Output the (x, y) coordinate of the center of the cell containing the given text.  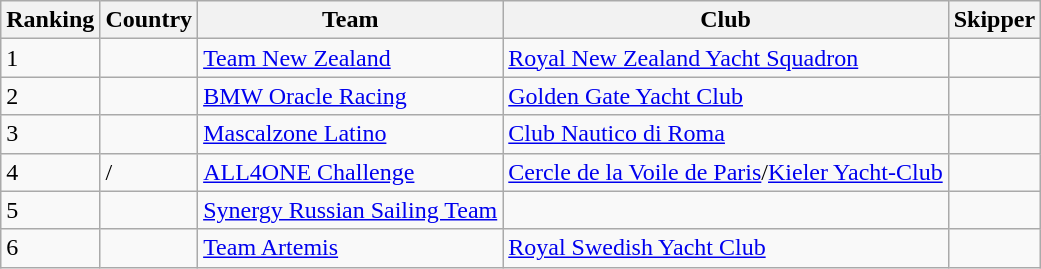
Team (350, 20)
Ranking (50, 20)
BMW Oracle Racing (350, 96)
Country (149, 20)
Cercle de la Voile de Paris/Kieler Yacht-Club (726, 172)
/ (149, 172)
Mascalzone Latino (350, 134)
Royal Swedish Yacht Club (726, 248)
Club (726, 20)
Royal New Zealand Yacht Squadron (726, 58)
Team Artemis (350, 248)
Skipper (994, 20)
4 (50, 172)
Synergy Russian Sailing Team (350, 210)
1 (50, 58)
Club Nautico di Roma (726, 134)
Golden Gate Yacht Club (726, 96)
3 (50, 134)
5 (50, 210)
Team New Zealand (350, 58)
2 (50, 96)
ALL4ONE Challenge (350, 172)
6 (50, 248)
